Extract the [x, y] coordinate from the center of the cell holding the provided text.  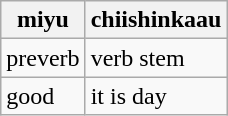
verb stem [156, 58]
good [43, 96]
chiishinkaau [156, 20]
preverb [43, 58]
miyu [43, 20]
it is day [156, 96]
